Return the [X, Y] coordinate for the center point of the cell that contains the specified text.  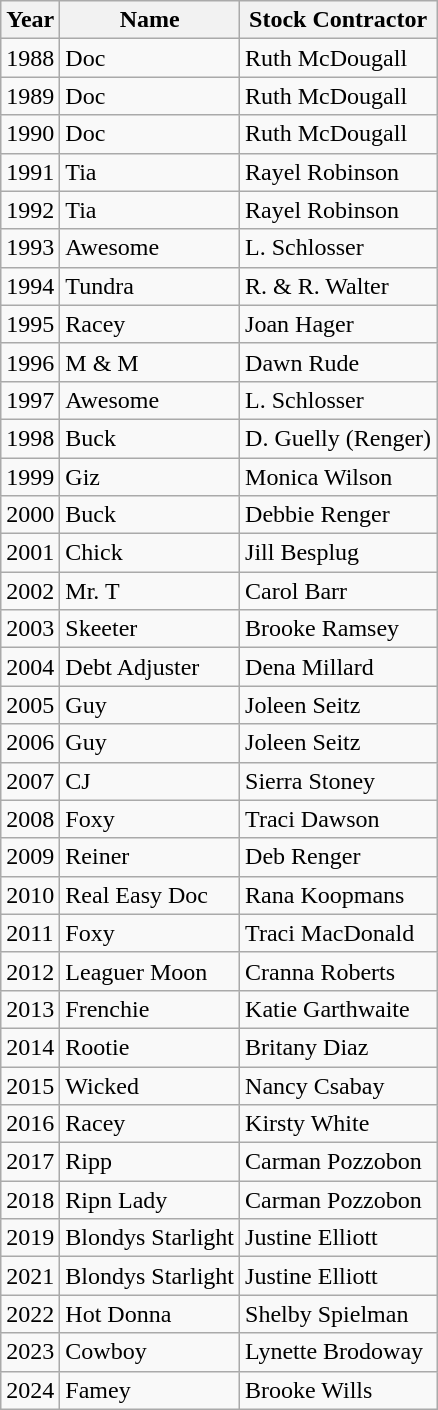
Debbie Renger [338, 515]
1989 [30, 96]
2021 [30, 1276]
Giz [150, 477]
Chick [150, 553]
1990 [30, 134]
2000 [30, 515]
Tundra [150, 286]
Name [150, 20]
Hot Donna [150, 1314]
2016 [30, 1124]
2007 [30, 781]
2001 [30, 553]
2015 [30, 1085]
2010 [30, 895]
Katie Garthwaite [338, 1009]
Leaguer Moon [150, 971]
Cranna Roberts [338, 971]
M & M [150, 362]
Sierra Stoney [338, 781]
1991 [30, 172]
Rana Koopmans [338, 895]
1999 [30, 477]
Carol Barr [338, 591]
1996 [30, 362]
Monica Wilson [338, 477]
1997 [30, 400]
Joan Hager [338, 324]
1993 [30, 248]
Famey [150, 1390]
Dawn Rude [338, 362]
Traci MacDonald [338, 933]
2006 [30, 743]
2023 [30, 1352]
Dena Millard [338, 667]
2003 [30, 629]
2008 [30, 819]
Ripp [150, 1162]
2012 [30, 971]
Ripn Lady [150, 1200]
Rootie [150, 1047]
1995 [30, 324]
2011 [30, 933]
Shelby Spielman [338, 1314]
2019 [30, 1238]
CJ [150, 781]
2013 [30, 1009]
1992 [30, 210]
Cowboy [150, 1352]
2009 [30, 857]
1988 [30, 58]
Stock Contractor [338, 20]
2024 [30, 1390]
Real Easy Doc [150, 895]
1994 [30, 286]
Reiner [150, 857]
Frenchie [150, 1009]
Debt Adjuster [150, 667]
Brooke Wills [338, 1390]
2017 [30, 1162]
Wicked [150, 1085]
R. & R. Walter [338, 286]
Jill Besplug [338, 553]
Britany Diaz [338, 1047]
Traci Dawson [338, 819]
D. Guelly (Renger) [338, 438]
2014 [30, 1047]
2004 [30, 667]
1998 [30, 438]
Lynette Brodoway [338, 1352]
Brooke Ramsey [338, 629]
2018 [30, 1200]
Year [30, 20]
Deb Renger [338, 857]
2002 [30, 591]
2005 [30, 705]
Kirsty White [338, 1124]
2022 [30, 1314]
Skeeter [150, 629]
Nancy Csabay [338, 1085]
Mr. T [150, 591]
